Scan for the cell matching the given text and deliver its (X, Y) coordinate at center. 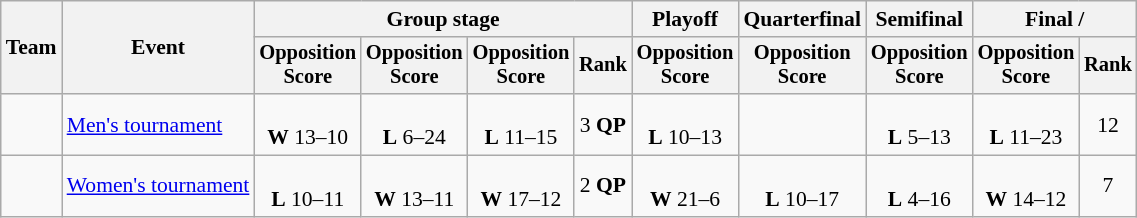
W 14–12 (1026, 186)
7 (1108, 186)
W 21–6 (686, 186)
L 10–13 (686, 124)
W 17–12 (522, 186)
L 6–24 (414, 124)
Semifinal (920, 19)
Women's tournament (158, 186)
Playoff (686, 19)
2 QP (603, 186)
L 5–13 (920, 124)
3 QP (603, 124)
Event (158, 48)
W 13–11 (414, 186)
12 (1108, 124)
L 11–15 (522, 124)
L 11–23 (1026, 124)
Men's tournament (158, 124)
L 10–11 (308, 186)
L 10–17 (802, 186)
Team (32, 48)
W 13–10 (308, 124)
L 4–16 (920, 186)
Final / (1055, 19)
Quarterfinal (802, 19)
Group stage (442, 19)
